From the cell containing the given text, extract its center point as (X, Y) coordinate. 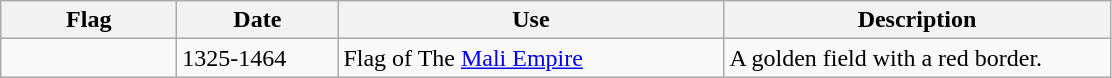
Flag of The Mali Empire (531, 58)
Description (917, 20)
A golden field with a red border. (917, 58)
1325-1464 (258, 58)
Use (531, 20)
Date (258, 20)
Flag (89, 20)
